For the text-containing cell, return its midpoint in (X, Y) coordinate format. 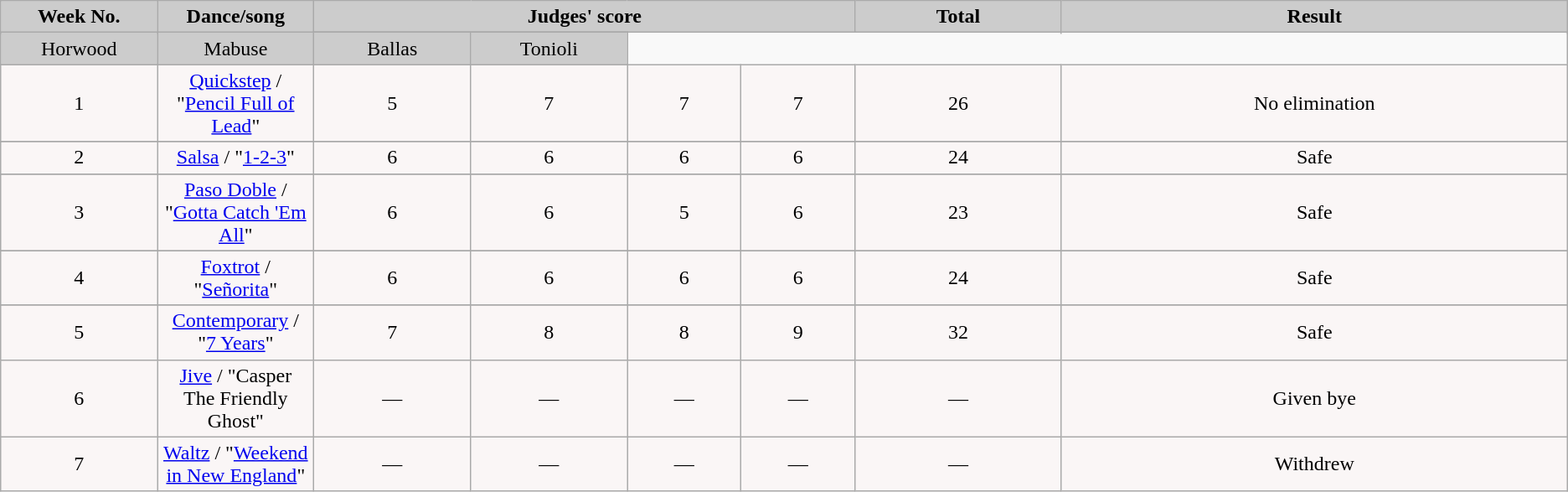
4 (79, 278)
Tonioli (549, 49)
26 (958, 103)
23 (958, 212)
Total (958, 17)
No elimination (1314, 103)
Jive / "Casper The Friendly Ghost" (236, 398)
Salsa / "1-2-3" (236, 158)
Horwood (79, 49)
Given bye (1314, 398)
Quickstep / "Pencil Full of Lead" (236, 103)
Contemporary / "7 Years" (236, 332)
2 (79, 158)
1 (79, 103)
Foxtrot / "Señorita" (236, 278)
Dance/song (236, 17)
Ballas (392, 49)
Withdrew (1314, 464)
3 (79, 212)
Judges' score (585, 17)
Mabuse (236, 49)
Paso Doble / "Gotta Catch 'Em All" (236, 212)
32 (958, 332)
Result (1314, 17)
9 (798, 332)
Week No. (79, 17)
Waltz / "Weekend in New England" (236, 464)
